Search for the cell housing the specified text and yield its (x, y) center coordinate. 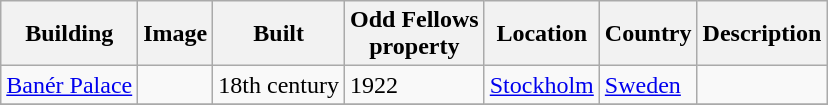
Location (542, 34)
Stockholm (542, 85)
Built (279, 34)
1922 (414, 85)
Sweden (648, 85)
Country (648, 34)
Banér Palace (70, 85)
Image (176, 34)
18th century (279, 85)
Description (762, 34)
Odd Fellowsproperty (414, 34)
Building (70, 34)
